Extract the [x, y] coordinate from the center of the cell holding the provided text.  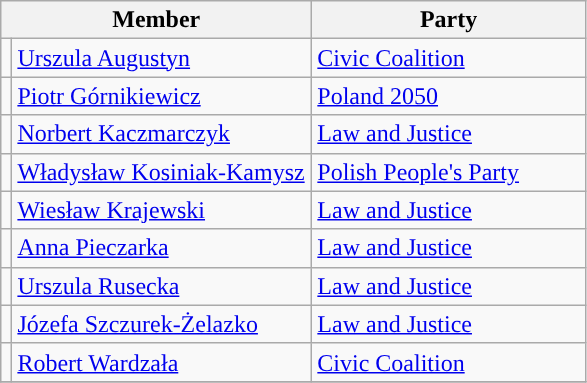
Polish People's Party [449, 172]
Władysław Kosiniak-Kamysz [162, 172]
Anna Pieczarka [162, 248]
Norbert Kaczmarczyk [162, 134]
Urszula Rusecka [162, 286]
Józefa Szczurek-Żelazko [162, 324]
Member [156, 20]
Party [449, 20]
Piotr Górnikiewicz [162, 96]
Wiesław Krajewski [162, 210]
Poland 2050 [449, 96]
Urszula Augustyn [162, 58]
Robert Wardzała [162, 362]
